Extract the [x, y] coordinate from the center of the cell holding the provided text.  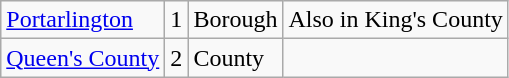
1 [176, 20]
County [236, 58]
Also in King's County [396, 20]
Queen's County [83, 58]
2 [176, 58]
Borough [236, 20]
Portarlington [83, 20]
